Output the [X, Y] coordinate of the center of the cell containing the given text.  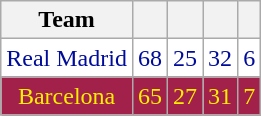
25 [186, 58]
Team [67, 20]
Barcelona [67, 96]
65 [150, 96]
27 [186, 96]
31 [220, 96]
Real Madrid [67, 58]
7 [250, 96]
6 [250, 58]
32 [220, 58]
68 [150, 58]
